For the text-containing cell, return its midpoint in [X, Y] coordinate format. 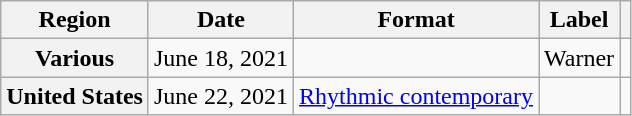
Various [75, 58]
United States [75, 96]
Label [580, 20]
June 18, 2021 [220, 58]
Format [416, 20]
Rhythmic contemporary [416, 96]
Warner [580, 58]
Region [75, 20]
June 22, 2021 [220, 96]
Date [220, 20]
